Provide the (x, y) coordinate of the cell's center where the given text is located.  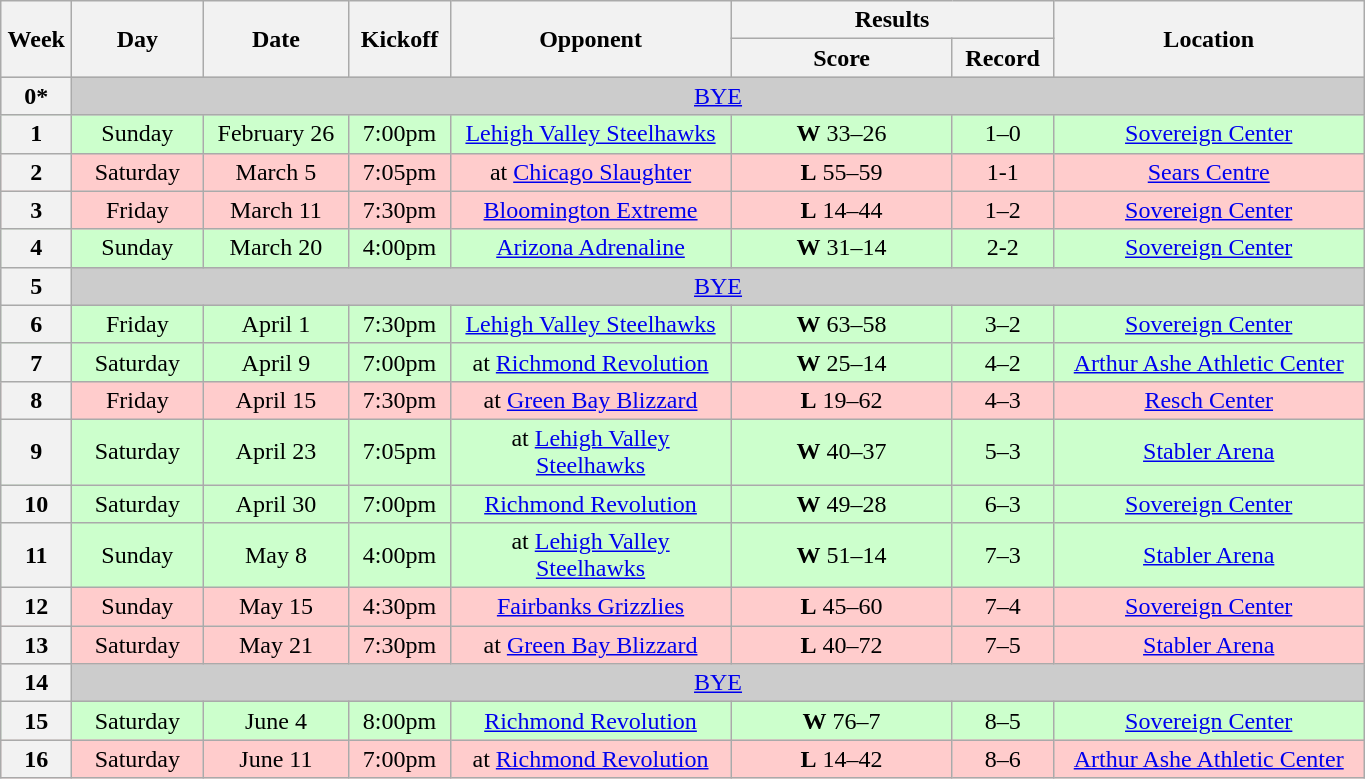
7–3 (1002, 556)
Bloomington Extreme (590, 210)
L 45–60 (842, 607)
April 1 (276, 324)
15 (36, 721)
Location (1208, 39)
May 21 (276, 645)
L 40–72 (842, 645)
7–4 (1002, 607)
March 11 (276, 210)
L 14–42 (842, 759)
Results (892, 20)
5–3 (1002, 452)
Score (842, 58)
7 (36, 362)
L 19–62 (842, 400)
Sears Centre (1208, 172)
W 33–26 (842, 134)
Kickoff (400, 39)
13 (36, 645)
Opponent (590, 39)
W 40–37 (842, 452)
Day (138, 39)
April 30 (276, 503)
3 (36, 210)
8–5 (1002, 721)
W 25–14 (842, 362)
March 5 (276, 172)
April 23 (276, 452)
Resch Center (1208, 400)
May 8 (276, 556)
April 9 (276, 362)
14 (36, 683)
16 (36, 759)
L 14–44 (842, 210)
8 (36, 400)
Record (1002, 58)
8–6 (1002, 759)
1-1 (1002, 172)
W 51–14 (842, 556)
11 (36, 556)
8:00pm (400, 721)
4:30pm (400, 607)
6–3 (1002, 503)
May 15 (276, 607)
0* (36, 96)
Arizona Adrenaline (590, 248)
2-2 (1002, 248)
9 (36, 452)
4–2 (1002, 362)
W 63–58 (842, 324)
5 (36, 286)
W 31–14 (842, 248)
Date (276, 39)
4–3 (1002, 400)
12 (36, 607)
1–2 (1002, 210)
7–5 (1002, 645)
1–0 (1002, 134)
Week (36, 39)
April 15 (276, 400)
2 (36, 172)
at Chicago Slaughter (590, 172)
10 (36, 503)
June 4 (276, 721)
3–2 (1002, 324)
W 49–28 (842, 503)
June 11 (276, 759)
6 (36, 324)
W 76–7 (842, 721)
Fairbanks Grizzlies (590, 607)
L 55–59 (842, 172)
4 (36, 248)
March 20 (276, 248)
1 (36, 134)
February 26 (276, 134)
